Search for the cell housing the specified text and yield its (X, Y) center coordinate. 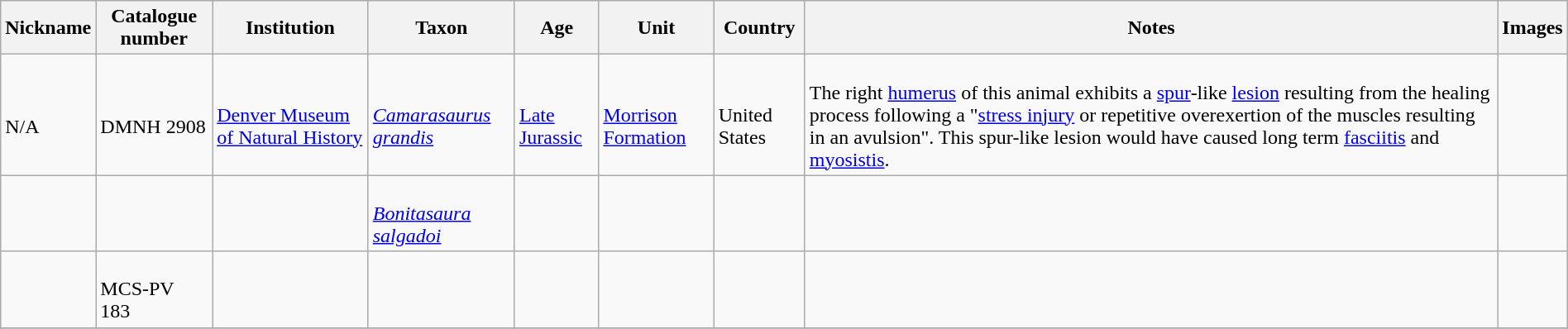
United States (759, 115)
DMNH 2908 (154, 115)
MCS-PV 183 (154, 289)
Age (556, 28)
Bonitasaura salgadoi (442, 213)
Catalogue number (154, 28)
Denver Museum of Natural History (291, 115)
Late Jurassic (556, 115)
Notes (1151, 28)
Nickname (48, 28)
Unit (657, 28)
Taxon (442, 28)
Camarasaurus grandis (442, 115)
Images (1532, 28)
N/A (48, 115)
Country (759, 28)
Morrison Formation (657, 115)
Institution (291, 28)
